Identify which cell holds the provided text, then report its (X, Y) central coordinate. 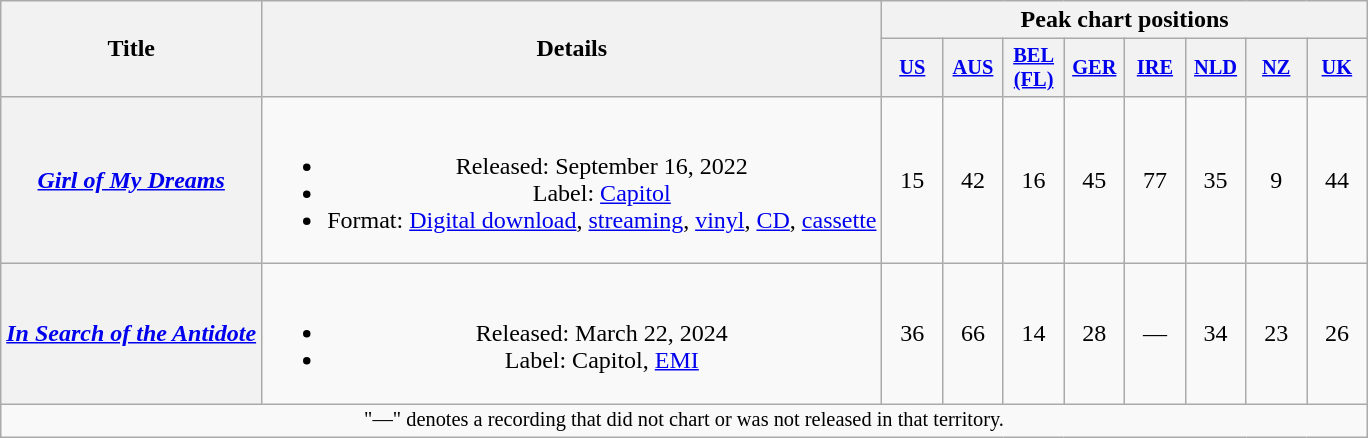
28 (1094, 334)
15 (912, 180)
Title (132, 49)
77 (1156, 180)
36 (912, 334)
34 (1216, 334)
16 (1034, 180)
45 (1094, 180)
BEL(FL) (1034, 68)
IRE (1156, 68)
AUS (974, 68)
Peak chart positions (1124, 20)
Girl of My Dreams (132, 180)
In Search of the Antidote (132, 334)
26 (1338, 334)
9 (1276, 180)
23 (1276, 334)
— (1156, 334)
US (912, 68)
NLD (1216, 68)
66 (974, 334)
Released: September 16, 2022Label: CapitolFormat: Digital download, streaming, vinyl, CD, cassette (572, 180)
GER (1094, 68)
Released: March 22, 2024Label: Capitol, EMI (572, 334)
42 (974, 180)
44 (1338, 180)
35 (1216, 180)
14 (1034, 334)
Details (572, 49)
"—" denotes a recording that did not chart or was not released in that territory. (684, 421)
UK (1338, 68)
NZ (1276, 68)
